Capture the cell that displays the provided text and extract its [x, y] central coordinate. 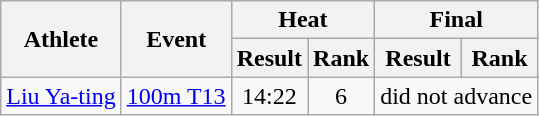
100m T13 [176, 96]
14:22 [269, 96]
Heat [303, 20]
Final [456, 20]
6 [342, 96]
Liu Ya-ting [61, 96]
Event [176, 39]
Athlete [61, 39]
did not advance [456, 96]
